Find where the given text appears and provide that cell's center as [X, Y] coordinate. 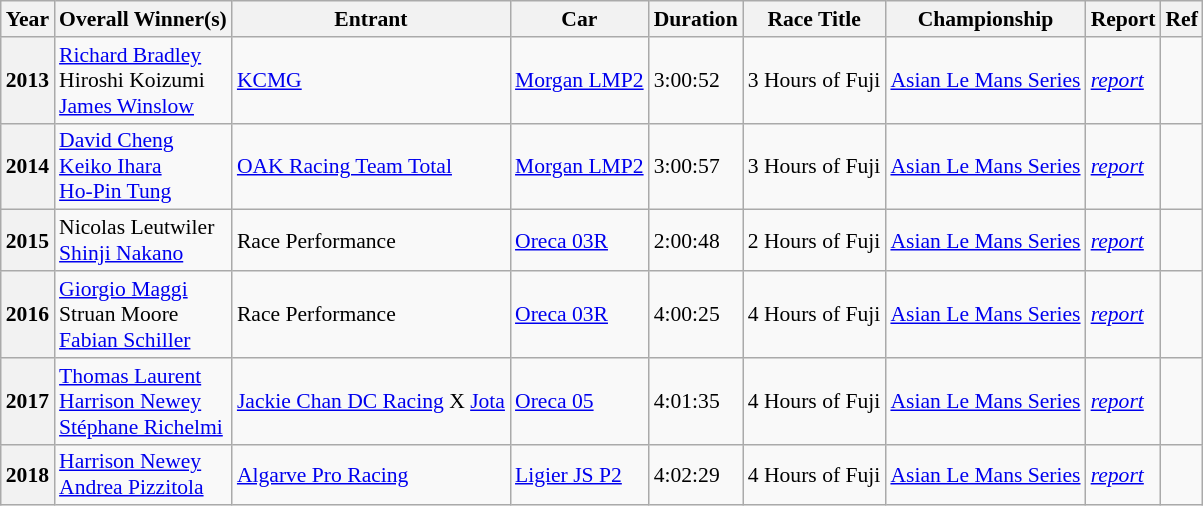
David Cheng Keiko Ihara Ho-Pin Tung [143, 166]
2014 [28, 166]
2018 [28, 474]
Race Title [814, 19]
4:00:25 [696, 314]
Year [28, 19]
4:01:35 [696, 402]
Report [1124, 19]
2:00:48 [696, 240]
KCMG [371, 80]
Jackie Chan DC Racing X Jota [371, 402]
Algarve Pro Racing [371, 474]
OAK Racing Team Total [371, 166]
Richard Bradley Hiroshi Koizumi James Winslow [143, 80]
2017 [28, 402]
2016 [28, 314]
2015 [28, 240]
Overall Winner(s) [143, 19]
Nicolas Leutwiler Shinji Nakano [143, 240]
3:00:52 [696, 80]
Car [580, 19]
Harrison Newey Andrea Pizzitola [143, 474]
Ref [1181, 19]
Entrant [371, 19]
Giorgio Maggi Struan Moore Fabian Schiller [143, 314]
Oreca 05 [580, 402]
2 Hours of Fuji [814, 240]
4:02:29 [696, 474]
Duration [696, 19]
3:00:57 [696, 166]
2013 [28, 80]
Thomas Laurent Harrison Newey Stéphane Richelmi [143, 402]
Ligier JS P2 [580, 474]
Championship [985, 19]
